Identify which cell holds the provided text, then report its [X, Y] central coordinate. 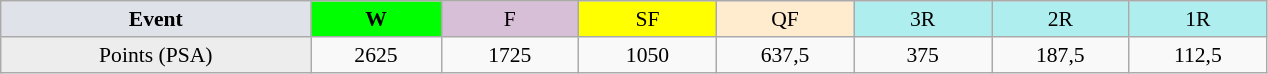
F [510, 19]
112,5 [1198, 55]
637,5 [785, 55]
Event [156, 19]
1R [1198, 19]
187,5 [1061, 55]
QF [785, 19]
W [376, 19]
1050 [648, 55]
Points (PSA) [156, 55]
375 [923, 55]
1725 [510, 55]
SF [648, 19]
2R [1061, 19]
3R [923, 19]
2625 [376, 55]
